Extract the [X, Y] coordinate from the center of the cell holding the provided text.  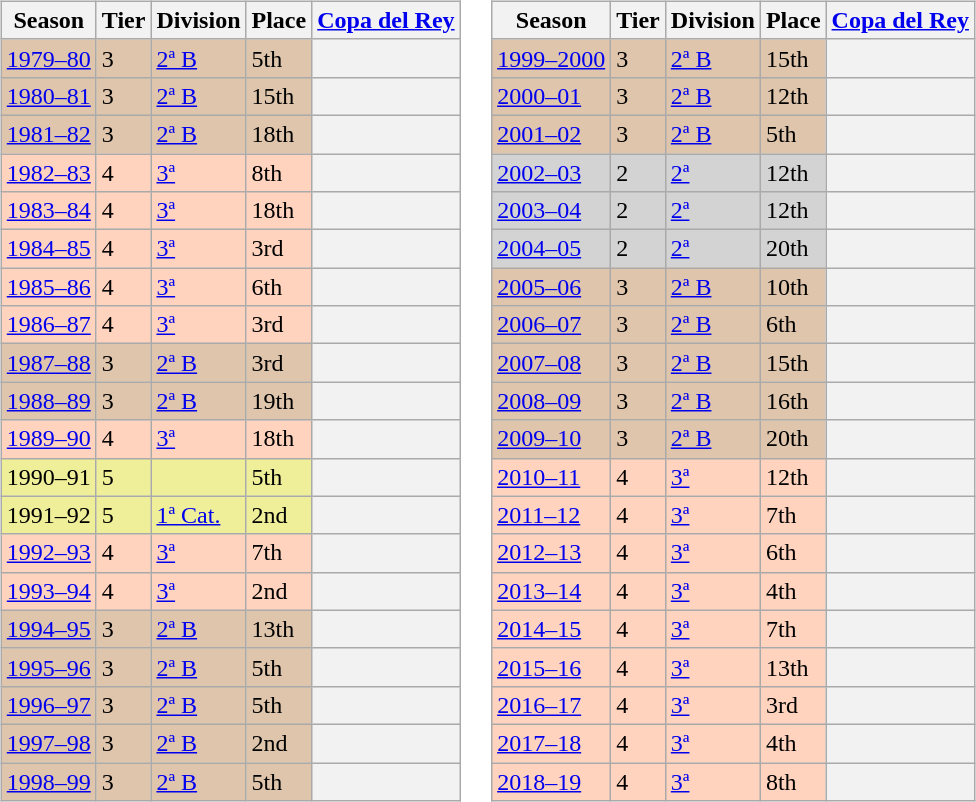
1999–2000 [552, 58]
2009–10 [552, 439]
2007–08 [552, 363]
2013–14 [552, 591]
1995–96 [48, 667]
2001–02 [552, 134]
1992–93 [48, 553]
2010–11 [552, 477]
2006–07 [552, 325]
1986–87 [48, 325]
1991–92 [48, 515]
2004–05 [552, 249]
1994–95 [48, 629]
1987–88 [48, 363]
2003–04 [552, 211]
2015–16 [552, 667]
2002–03 [552, 173]
2017–18 [552, 743]
1980–81 [48, 96]
1989–90 [48, 439]
1996–97 [48, 705]
10th [793, 287]
1984–85 [48, 249]
1983–84 [48, 211]
1985–86 [48, 287]
2012–13 [552, 553]
1993–94 [48, 591]
2018–19 [552, 781]
1990–91 [48, 477]
2011–12 [552, 515]
2016–17 [552, 705]
2014–15 [552, 629]
2008–09 [552, 401]
2005–06 [552, 287]
2000–01 [552, 96]
1982–83 [48, 173]
19th [279, 401]
1ª Cat. [198, 515]
1997–98 [48, 743]
1979–80 [48, 58]
1981–82 [48, 134]
1988–89 [48, 401]
1998–99 [48, 781]
16th [793, 401]
